Identify which cell holds the provided text, then report its (X, Y) central coordinate. 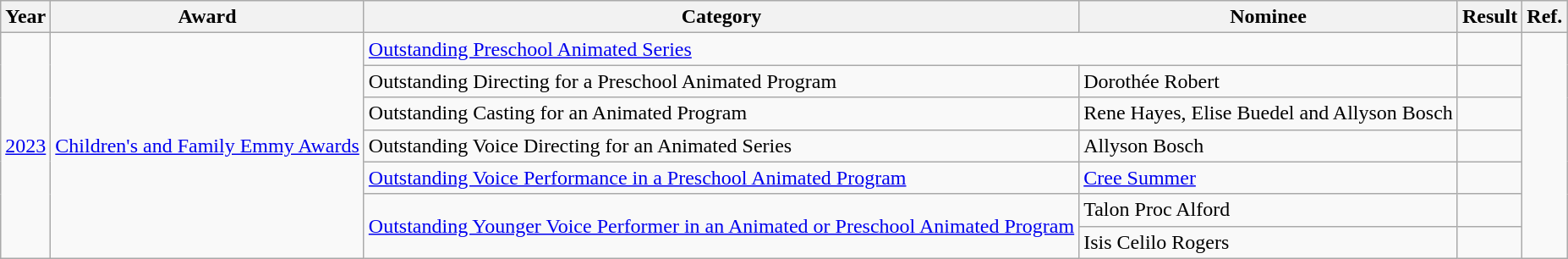
Outstanding Preschool Animated Series (910, 49)
Children's and Family Emmy Awards (207, 146)
Outstanding Casting for an Animated Program (721, 113)
Outstanding Younger Voice Performer in an Animated or Preschool Animated Program (721, 226)
Award (207, 17)
Result (1489, 17)
Dorothée Robert (1269, 81)
Isis Celilo Rogers (1269, 242)
Allyson Bosch (1269, 146)
2023 (25, 146)
Rene Hayes, Elise Buedel and Allyson Bosch (1269, 113)
Cree Summer (1269, 178)
Category (721, 17)
Nominee (1269, 17)
Talon Proc Alford (1269, 210)
Outstanding Directing for a Preschool Animated Program (721, 81)
Outstanding Voice Performance in a Preschool Animated Program (721, 178)
Ref. (1544, 17)
Outstanding Voice Directing for an Animated Series (721, 146)
Year (25, 17)
